Determine the (x, y) coordinate at the center of the cell enclosing the given text.  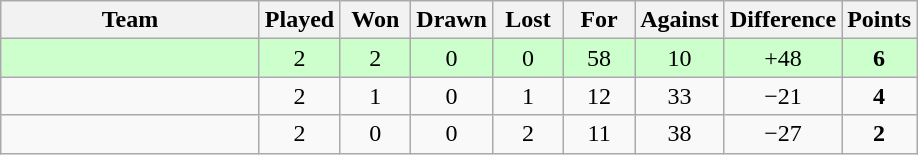
Difference (782, 20)
11 (600, 134)
38 (680, 134)
6 (880, 58)
+48 (782, 58)
−27 (782, 134)
Lost (528, 20)
12 (600, 96)
58 (600, 58)
33 (680, 96)
Points (880, 20)
For (600, 20)
−21 (782, 96)
Played (299, 20)
4 (880, 96)
Team (130, 20)
Won (376, 20)
Drawn (452, 20)
10 (680, 58)
Against (680, 20)
